Return (x, y) of the center of cell containing provided text 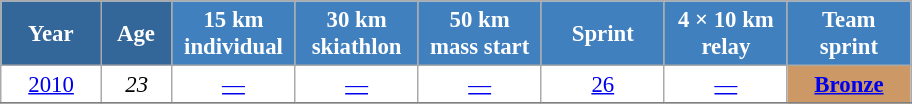
4 × 10 km relay (726, 34)
26 (602, 85)
2010 (52, 85)
Bronze (848, 85)
Year (52, 34)
15 km individual (234, 34)
Team sprint (848, 34)
23 (136, 85)
Sprint (602, 34)
30 km skiathlon (356, 34)
Age (136, 34)
50 km mass start (480, 34)
